Find where the given text appears and provide that cell's center as (X, Y) coordinate. 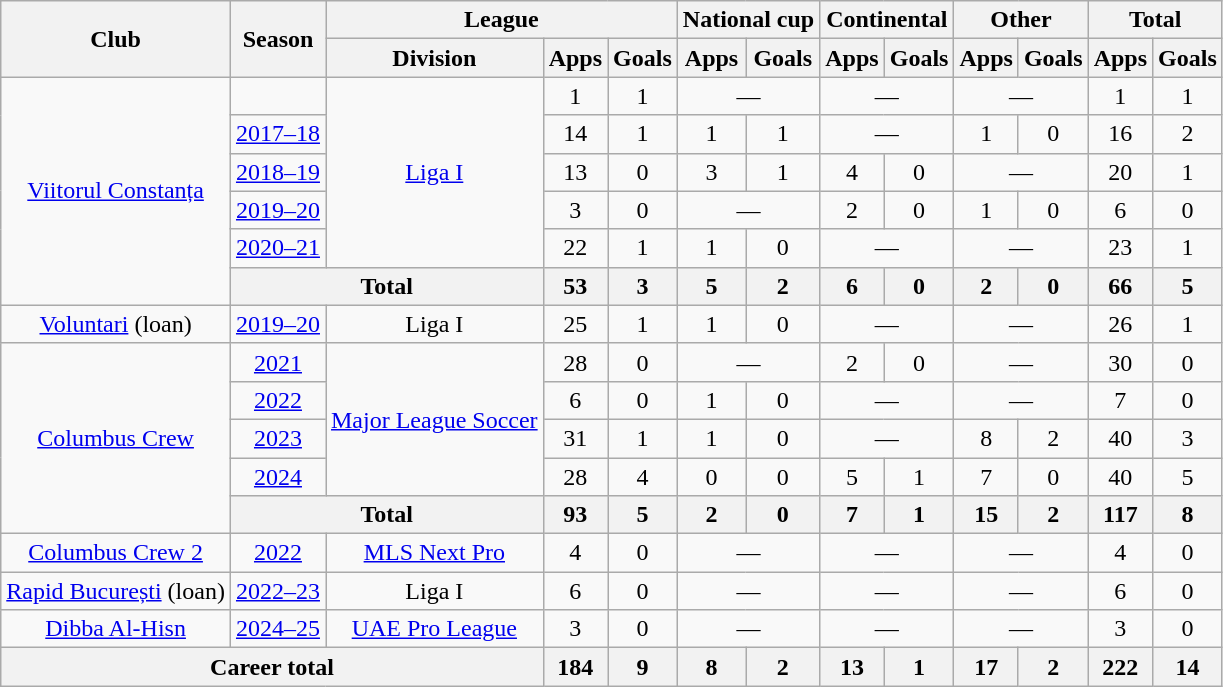
Voluntari (loan) (116, 324)
53 (575, 286)
2021 (278, 362)
222 (1120, 667)
Columbus Crew 2 (116, 553)
Rapid București (loan) (116, 591)
22 (575, 248)
UAE Pro League (435, 629)
Major League Soccer (435, 419)
25 (575, 324)
117 (1120, 515)
National cup (748, 20)
Viitorul Constanța (116, 191)
30 (1120, 362)
Division (435, 58)
Season (278, 39)
2022–23 (278, 591)
16 (1120, 134)
184 (575, 667)
2024–25 (278, 629)
Other (1021, 20)
2024 (278, 477)
League (502, 20)
Columbus Crew (116, 438)
MLS Next Pro (435, 553)
2020–21 (278, 248)
66 (1120, 286)
23 (1120, 248)
Career total (272, 667)
26 (1120, 324)
2018–19 (278, 172)
Club (116, 39)
15 (986, 515)
2023 (278, 438)
2017–18 (278, 134)
93 (575, 515)
Dibba Al-Hisn (116, 629)
17 (986, 667)
9 (643, 667)
31 (575, 438)
Continental (887, 20)
20 (1120, 172)
